Determine the (x, y) coordinate at the center of the cell enclosing the given text.  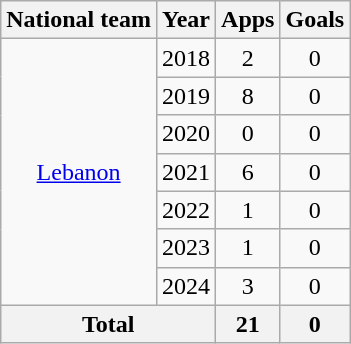
8 (248, 96)
Apps (248, 20)
6 (248, 172)
2018 (186, 58)
2 (248, 58)
Lebanon (79, 172)
2024 (186, 286)
Total (108, 324)
2020 (186, 134)
2023 (186, 248)
2019 (186, 96)
21 (248, 324)
Goals (315, 20)
2022 (186, 210)
3 (248, 286)
Year (186, 20)
2021 (186, 172)
National team (79, 20)
